Pinpoint the cell where the given text exists, returning its [x, y] midpoint coordinate. 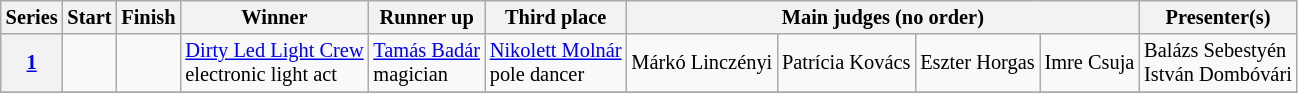
Series [32, 17]
Runner up [426, 17]
Eszter Horgas [977, 63]
Imre Csuja [1090, 63]
Dirty Led Light Crewelectronic light act [274, 63]
Balázs SebestyénIstván Dombóvári [1218, 63]
Start [90, 17]
Presenter(s) [1218, 17]
Finish [148, 17]
Patrícia Kovács [846, 63]
Tamás Badármagician [426, 63]
Third place [556, 17]
Winner [274, 17]
Main judges (no order) [882, 17]
Márkó Linczényi [702, 63]
Nikolett Molnárpole dancer [556, 63]
1 [32, 63]
